Extract the [x, y] coordinate from the center of the cell holding the provided text.  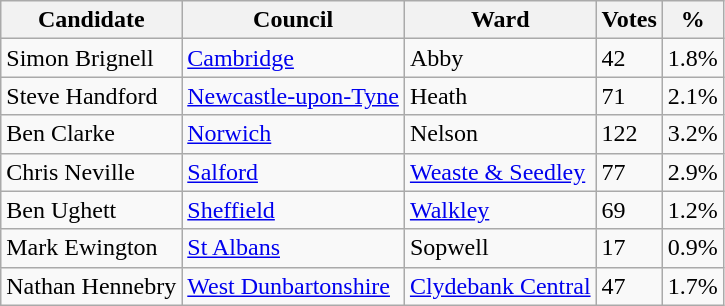
Newcastle-upon-Tyne [294, 96]
Votes [629, 20]
1.8% [692, 58]
Ward [500, 20]
Nelson [500, 134]
Salford [294, 172]
Norwich [294, 134]
42 [629, 58]
Ben Clarke [92, 134]
Simon Brignell [92, 58]
Sheffield [294, 210]
Nathan Hennebry [92, 286]
2.9% [692, 172]
122 [629, 134]
1.7% [692, 286]
69 [629, 210]
77 [629, 172]
71 [629, 96]
Abby [500, 58]
2.1% [692, 96]
Council [294, 20]
Clydebank Central [500, 286]
West Dunbartonshire [294, 286]
17 [629, 248]
St Albans [294, 248]
Mark Ewington [92, 248]
0.9% [692, 248]
Heath [500, 96]
Candidate [92, 20]
Walkley [500, 210]
Cambridge [294, 58]
1.2% [692, 210]
% [692, 20]
Steve Handford [92, 96]
Weaste & Seedley [500, 172]
Ben Ughett [92, 210]
47 [629, 286]
3.2% [692, 134]
Sopwell [500, 248]
Chris Neville [92, 172]
